Find where the given text appears and provide that cell's center as [x, y] coordinate. 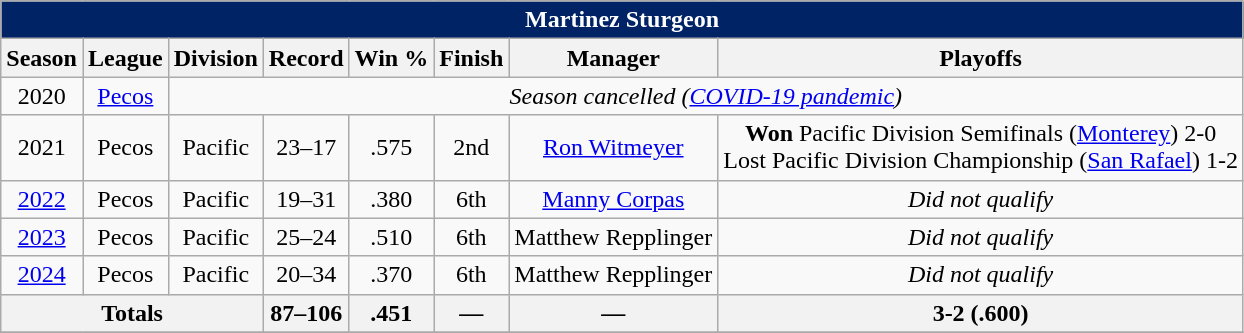
Totals [132, 313]
20–34 [306, 275]
25–24 [306, 237]
.510 [392, 237]
2nd [472, 148]
Record [306, 58]
2022 [42, 199]
2024 [42, 275]
League [125, 58]
19–31 [306, 199]
Manny Corpas [614, 199]
.451 [392, 313]
Division [216, 58]
Season [42, 58]
.380 [392, 199]
Martinez Sturgeon [622, 20]
Season cancelled (COVID-19 pandemic) [706, 96]
Playoffs [981, 58]
.370 [392, 275]
Finish [472, 58]
Ron Witmeyer [614, 148]
.575 [392, 148]
23–17 [306, 148]
2020 [42, 96]
Win % [392, 58]
2021 [42, 148]
Won Pacific Division Semifinals (Monterey) 2-0 Lost Pacific Division Championship (San Rafael) 1-2 [981, 148]
3-2 (.600) [981, 313]
Manager [614, 58]
87–106 [306, 313]
2023 [42, 237]
